Find where the given text appears and provide that cell's center as [X, Y] coordinate. 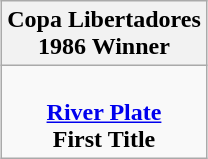
River PlateFirst Title [104, 112]
Copa Libertadores1986 Winner [104, 34]
